Return the (x, y) coordinate for the center point of the cell that contains the specified text.  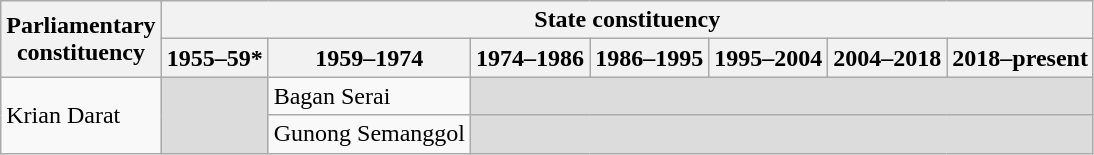
State constituency (627, 20)
1986–1995 (650, 58)
Parliamentaryconstituency (81, 39)
1995–2004 (768, 58)
2004–2018 (888, 58)
Gunong Semanggol (369, 134)
1955–59* (214, 58)
1974–1986 (530, 58)
Krian Darat (81, 115)
2018–present (1020, 58)
1959–1974 (369, 58)
Bagan Serai (369, 96)
